Search for the cell housing the specified text and yield its (x, y) center coordinate. 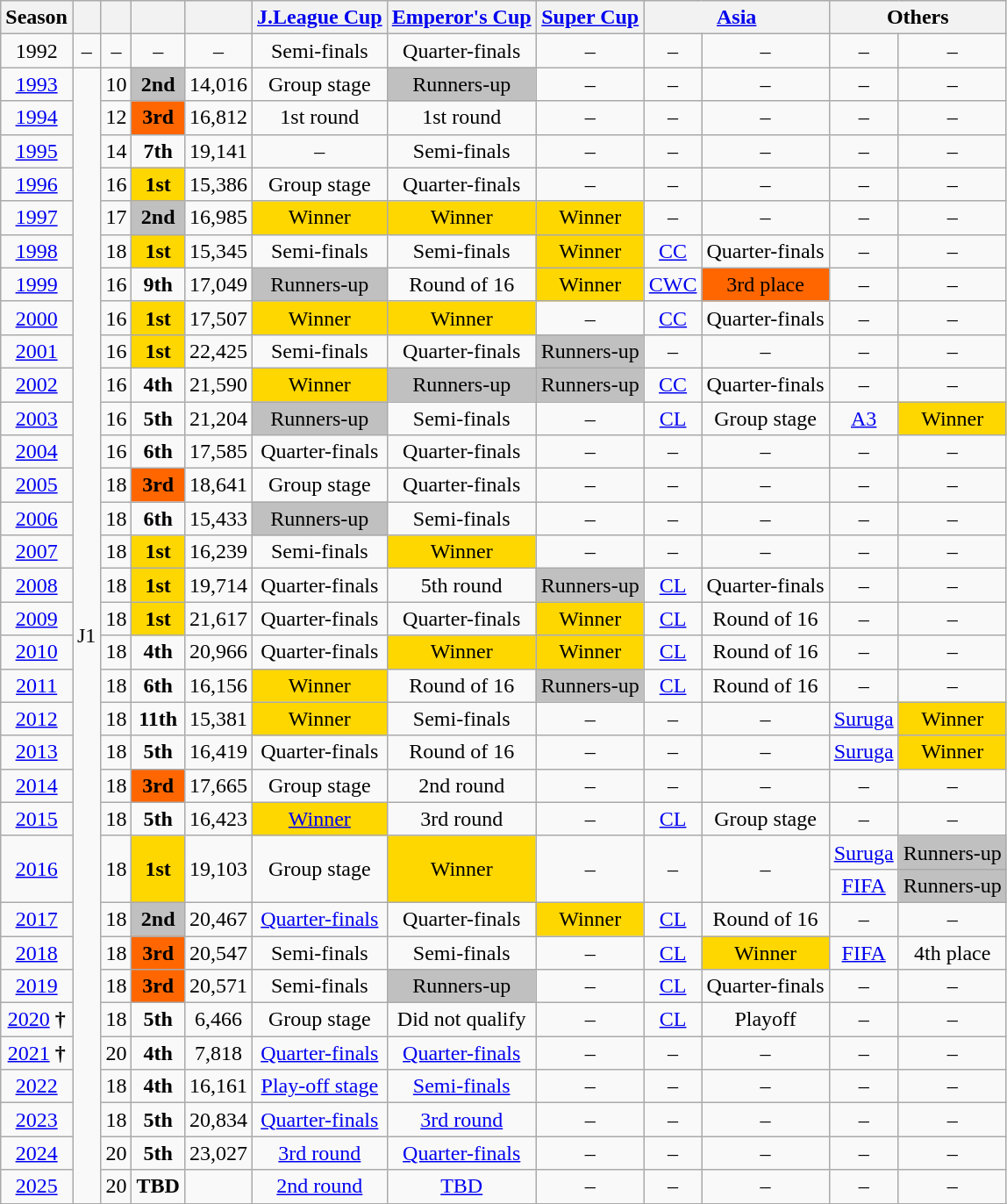
Did not qualify (461, 1020)
Playoff (765, 1020)
2015 (37, 819)
1996 (37, 184)
23,027 (218, 1153)
20,467 (218, 919)
16,419 (218, 752)
16,156 (218, 685)
7,818 (218, 1053)
2008 (37, 585)
2000 (37, 318)
16,423 (218, 819)
12 (116, 118)
20,834 (218, 1120)
1998 (37, 251)
1997 (37, 218)
4th place (953, 952)
14 (116, 151)
21,204 (218, 419)
2014 (37, 785)
2023 (37, 1120)
5th round (461, 585)
17,049 (218, 284)
2010 (37, 652)
15,433 (218, 519)
9th (158, 284)
1992 (37, 51)
J.League Cup (319, 18)
2009 (37, 619)
15,381 (218, 719)
19,141 (218, 151)
17,585 (218, 452)
20,547 (218, 952)
2017 (37, 919)
16,985 (218, 218)
20,571 (218, 986)
A3 (863, 419)
2001 (37, 351)
2007 (37, 552)
2018 (37, 952)
2019 (37, 986)
2020 † (37, 1020)
11th (158, 719)
22,425 (218, 351)
15,345 (218, 251)
CWC (673, 284)
2024 (37, 1153)
21,590 (218, 384)
3rd place (765, 284)
2011 (37, 685)
19,714 (218, 585)
2022 (37, 1086)
2003 (37, 419)
2012 (37, 719)
17 (116, 218)
2016 (37, 869)
21,617 (218, 619)
19,103 (218, 869)
2006 (37, 519)
6,466 (218, 1020)
17,507 (218, 318)
16,161 (218, 1086)
14,016 (218, 84)
Play-off stage (319, 1086)
1994 (37, 118)
2013 (37, 752)
2002 (37, 384)
2025 (37, 1186)
1995 (37, 151)
7th (158, 151)
2004 (37, 452)
18,641 (218, 485)
20,966 (218, 652)
16,239 (218, 552)
16,812 (218, 118)
17,665 (218, 785)
1999 (37, 284)
Others (918, 18)
Asia (737, 18)
15,386 (218, 184)
10 (116, 84)
Emperor's Cup (461, 18)
Season (37, 18)
1993 (37, 84)
2021 † (37, 1053)
Super Cup (589, 18)
2005 (37, 485)
J1 (86, 635)
